Scan for the cell matching the given text and deliver its [X, Y] coordinate at center. 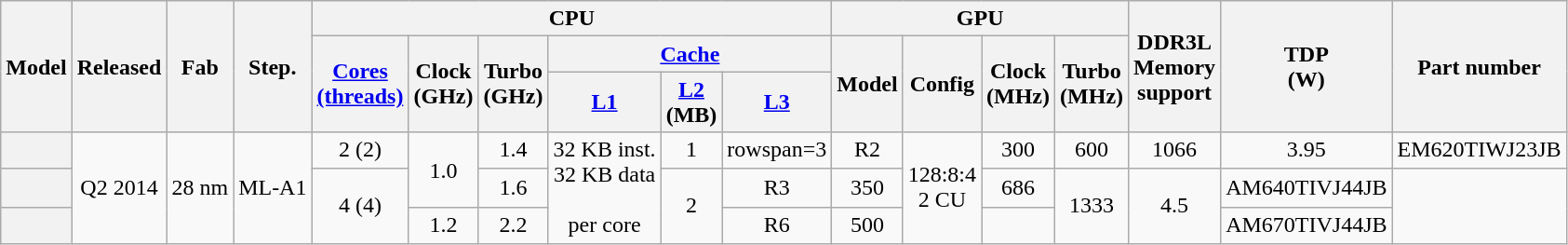
1 [691, 150]
Step. [273, 67]
32 KB inst.32 KB dataper core [605, 188]
AM670TIVJ44JB [1307, 225]
1333 [1092, 205]
R6 [777, 225]
Turbo(MHz) [1092, 84]
128:8:42 CU [942, 188]
Clock(MHz) [1018, 84]
Config [942, 84]
Clock(GHz) [443, 84]
1.0 [443, 170]
DDR3LMemorysupport [1174, 67]
Q2 2014 [119, 188]
2 (2) [360, 150]
R3 [777, 188]
L3 [777, 102]
28 nm [200, 188]
350 [867, 188]
500 [867, 225]
Cache [690, 54]
300 [1018, 150]
4.5 [1174, 205]
Cores(threads) [360, 84]
L2(MB) [691, 102]
CPU [571, 19]
2.2 [514, 225]
ML-A1 [273, 188]
L1 [605, 102]
1.6 [514, 188]
Part number [1480, 67]
R2 [867, 150]
GPU [981, 19]
Fab [200, 67]
1.2 [443, 225]
EM620TIWJ23JB [1480, 150]
4 (4) [360, 205]
rowspan=3 [777, 150]
686 [1018, 188]
Turbo(GHz) [514, 84]
1066 [1174, 150]
Released [119, 67]
600 [1092, 150]
AM640TIVJ44JB [1307, 188]
1.4 [514, 150]
2 [691, 205]
TDP(W) [1307, 67]
3.95 [1307, 150]
